Detect which cell encompasses the target text, then output its [x, y] center coordinate. 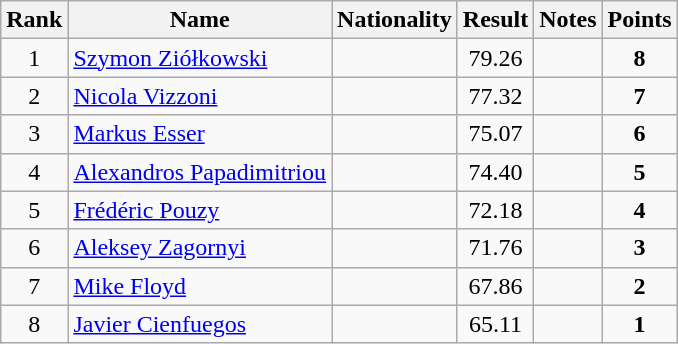
Szymon Ziółkowski [200, 58]
74.40 [495, 172]
Mike Floyd [200, 286]
Result [495, 20]
Alexandros Papadimitriou [200, 172]
Aleksey Zagornyi [200, 248]
Markus Esser [200, 134]
65.11 [495, 324]
72.18 [495, 210]
67.86 [495, 286]
Points [640, 20]
Frédéric Pouzy [200, 210]
Javier Cienfuegos [200, 324]
71.76 [495, 248]
77.32 [495, 96]
79.26 [495, 58]
Name [200, 20]
Nicola Vizzoni [200, 96]
Nationality [395, 20]
75.07 [495, 134]
Rank [34, 20]
Notes [568, 20]
